Return (x, y) of the center of cell containing provided text 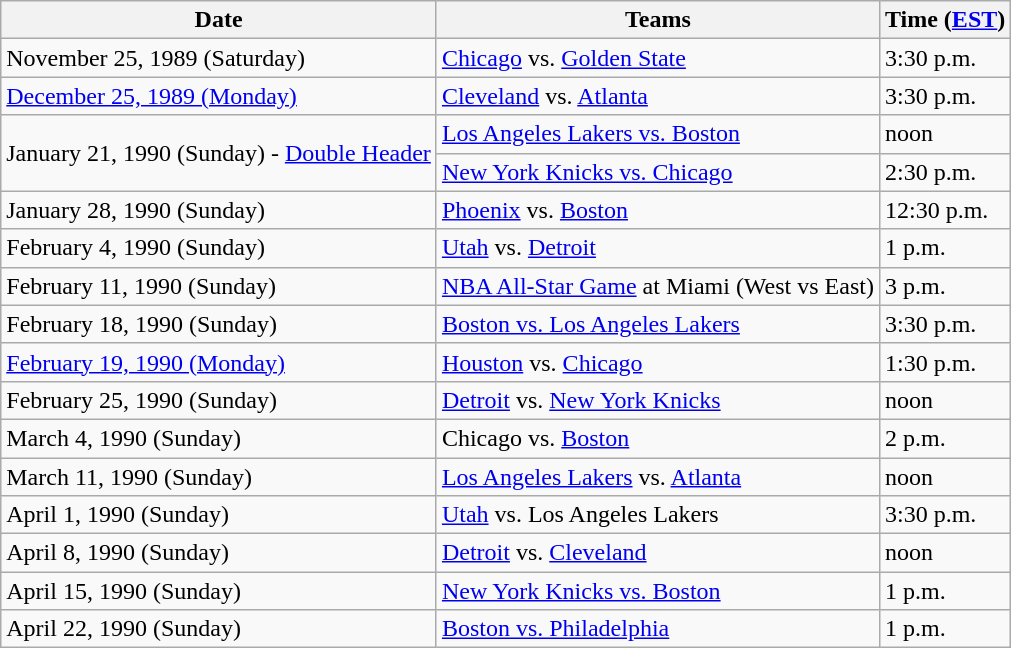
NBA All-Star Game at Miami (West vs East) (658, 286)
January 21, 1990 (Sunday) - Double Header (219, 153)
1:30 p.m. (944, 362)
New York Knicks vs. Boston (658, 591)
Boston vs. Los Angeles Lakers (658, 324)
Date (219, 20)
Houston vs. Chicago (658, 362)
April 8, 1990 (Sunday) (219, 553)
Chicago vs. Golden State (658, 58)
Los Angeles Lakers vs. Boston (658, 134)
3 p.m. (944, 286)
12:30 p.m. (944, 210)
March 11, 1990 (Sunday) (219, 477)
Teams (658, 20)
November 25, 1989 (Saturday) (219, 58)
2 p.m. (944, 438)
February 25, 1990 (Sunday) (219, 400)
Detroit vs. New York Knicks (658, 400)
December 25, 1989 (Monday) (219, 96)
New York Knicks vs. Chicago (658, 172)
February 19, 1990 (Monday) (219, 362)
Detroit vs. Cleveland (658, 553)
February 11, 1990 (Sunday) (219, 286)
April 22, 1990 (Sunday) (219, 629)
Time (EST) (944, 20)
Boston vs. Philadelphia (658, 629)
Utah vs. Detroit (658, 248)
February 18, 1990 (Sunday) (219, 324)
March 4, 1990 (Sunday) (219, 438)
2:30 p.m. (944, 172)
January 28, 1990 (Sunday) (219, 210)
February 4, 1990 (Sunday) (219, 248)
Phoenix vs. Boston (658, 210)
Utah vs. Los Angeles Lakers (658, 515)
April 1, 1990 (Sunday) (219, 515)
Chicago vs. Boston (658, 438)
Los Angeles Lakers vs. Atlanta (658, 477)
April 15, 1990 (Sunday) (219, 591)
Cleveland vs. Atlanta (658, 96)
